For the text-containing cell, return its midpoint in (x, y) coordinate format. 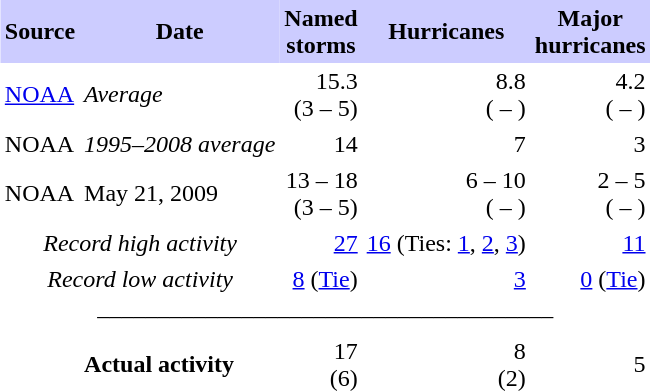
8 (Tie) (321, 279)
16 (Ties: 1, 2, 3) (446, 243)
–––––––––––––––––––––––––––––––––––––– (325, 315)
2 – 5( – ) (590, 194)
4.2( – ) (590, 94)
15.3(3 – 5) (321, 94)
7 (446, 144)
Hurricanes (446, 32)
6 – 10( – ) (446, 194)
Majorhurricanes (590, 32)
14 (321, 144)
Namedstorms (321, 32)
Record low activity (140, 279)
1995–2008 average (180, 144)
May 21, 2009 (180, 194)
27 (321, 243)
0 (Tie) (590, 279)
Record high activity (140, 243)
11 (590, 243)
8.8( – ) (446, 94)
13 – 18(3 – 5) (321, 194)
Average (180, 94)
Source (40, 32)
Date (180, 32)
